From the cell containing the given text, extract its center point as [X, Y] coordinate. 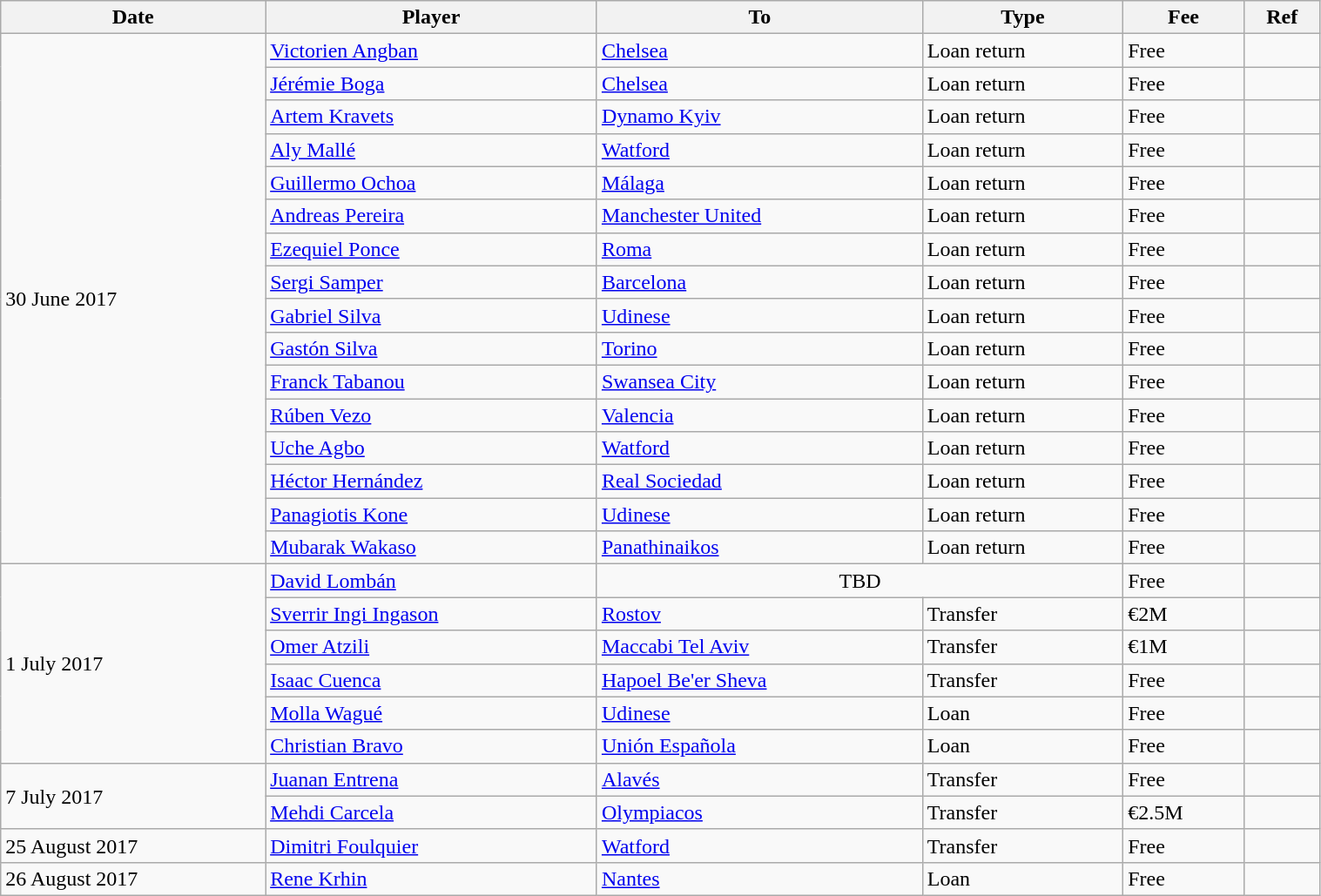
Franck Tabanou [432, 381]
Unión Española [759, 746]
Fee [1184, 17]
Jérémie Boga [432, 84]
26 August 2017 [133, 879]
Juanan Entrena [432, 779]
Maccabi Tel Aviv [759, 647]
Date [133, 17]
Christian Bravo [432, 746]
Panagiotis Kone [432, 515]
Dimitri Foulquier [432, 845]
Héctor Hernández [432, 482]
Alavés [759, 779]
Gabriel Silva [432, 315]
To [759, 17]
Aly Mallé [432, 150]
Rúben Vezo [432, 415]
Torino [759, 348]
Nantes [759, 879]
Gastón Silva [432, 348]
€1M [1184, 647]
Ref [1282, 17]
Isaac Cuenca [432, 680]
Ezequiel Ponce [432, 249]
Artem Kravets [432, 117]
25 August 2017 [133, 845]
Guillermo Ochoa [432, 183]
Type [1022, 17]
Dynamo Kyiv [759, 117]
Barcelona [759, 282]
TBD [859, 581]
Swansea City [759, 381]
Rene Krhin [432, 879]
Mehdi Carcela [432, 812]
Roma [759, 249]
Hapoel Be'er Sheva [759, 680]
Sverrir Ingi Ingason [432, 614]
Valencia [759, 415]
Panathinaikos [759, 548]
Molla Wagué [432, 713]
Rostov [759, 614]
Real Sociedad [759, 482]
30 June 2017 [133, 300]
Manchester United [759, 216]
€2M [1184, 614]
Uche Agbo [432, 448]
7 July 2017 [133, 796]
Victorien Angban [432, 51]
Omer Atzili [432, 647]
Player [432, 17]
Andreas Pereira [432, 216]
Sergi Samper [432, 282]
David Lombán [432, 581]
Mubarak Wakaso [432, 548]
1 July 2017 [133, 664]
Olympiacos [759, 812]
Málaga [759, 183]
€2.5M [1184, 812]
